Extract the (X, Y) coordinate from the center of the cell holding the provided text.  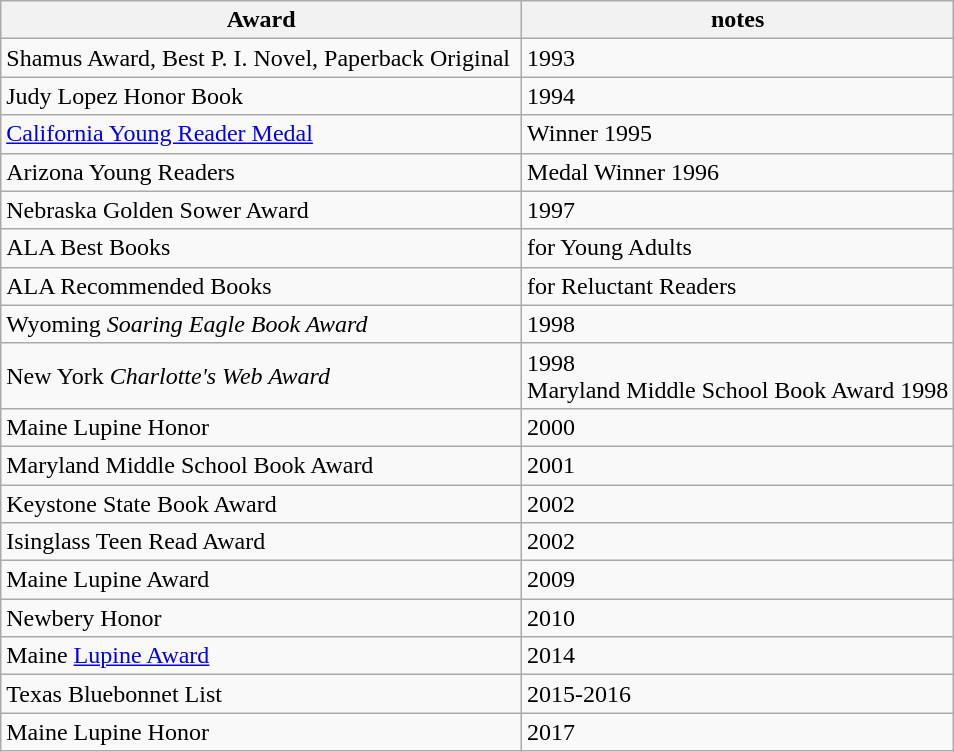
Wyoming Soaring Eagle Book Award (262, 324)
2009 (738, 580)
Arizona Young Readers (262, 172)
Newbery Honor (262, 618)
1998 (738, 324)
2017 (738, 732)
2010 (738, 618)
1993 (738, 58)
1998Maryland Middle School Book Award 1998 (738, 376)
Judy Lopez Honor Book (262, 96)
notes (738, 20)
2014 (738, 656)
Winner 1995 (738, 134)
2000 (738, 427)
Medal Winner 1996 (738, 172)
1994 (738, 96)
Isinglass Teen Read Award (262, 542)
ALA Best Books (262, 248)
Award (262, 20)
ALA Recommended Books (262, 286)
New York Charlotte's Web Award (262, 376)
Texas Bluebonnet List (262, 694)
for Young Adults (738, 248)
Maryland Middle School Book Award (262, 465)
for Reluctant Readers (738, 286)
Keystone State Book Award (262, 503)
California Young Reader Medal (262, 134)
1997 (738, 210)
2015-2016 (738, 694)
Shamus Award, Best P. I. Novel, Paperback Original (262, 58)
Nebraska Golden Sower Award (262, 210)
2001 (738, 465)
